Pinpoint the cell where the given text exists, returning its (x, y) midpoint coordinate. 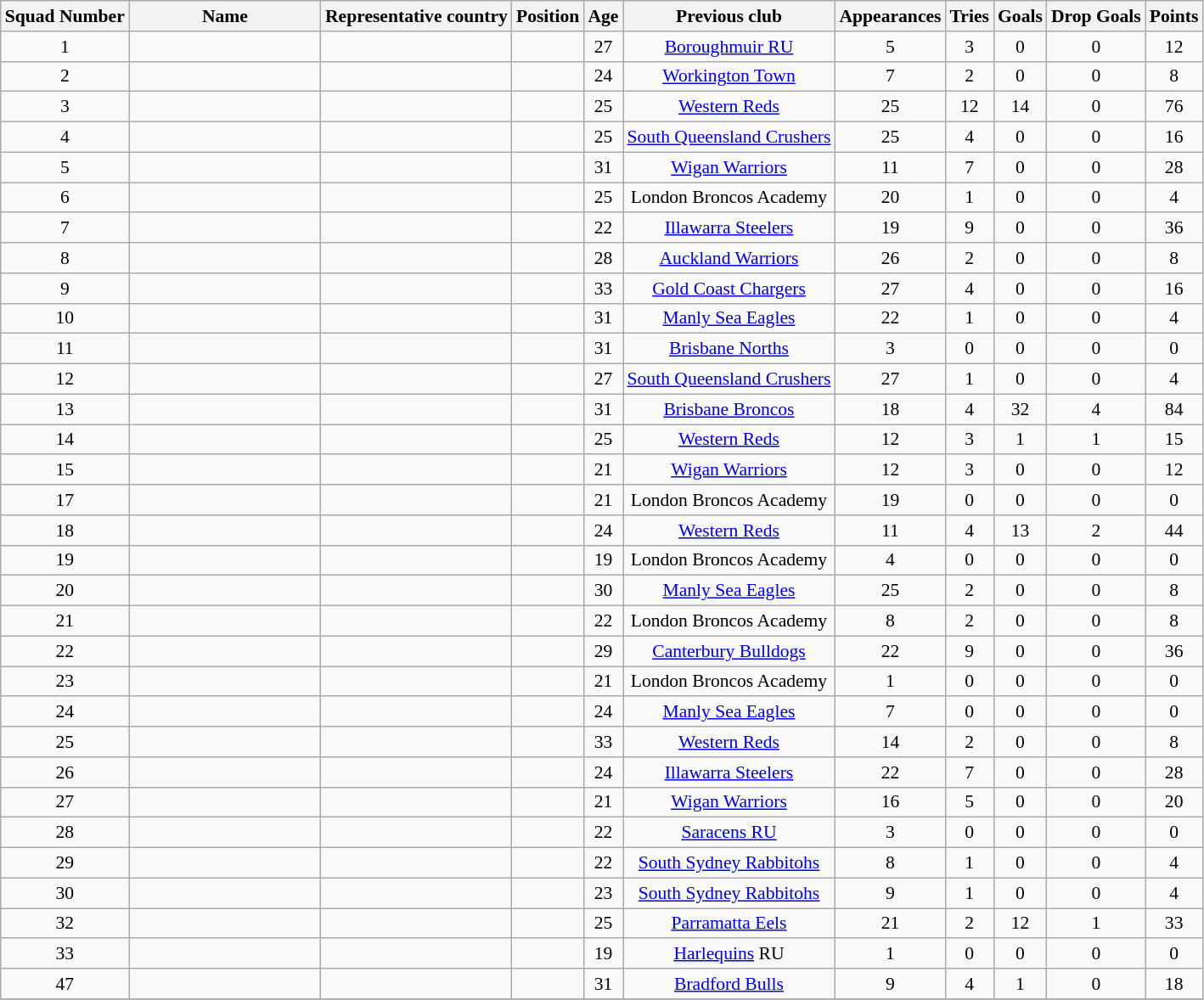
Drop Goals (1096, 16)
Tries (970, 16)
Gold Coast Chargers (729, 289)
Position (548, 16)
Name (225, 16)
Workington Town (729, 76)
Brisbane Norths (729, 349)
Parramatta Eels (729, 924)
Age (603, 16)
Representative country (416, 16)
Saracens RU (729, 833)
Canterbury Bulldogs (729, 651)
17 (65, 500)
76 (1174, 107)
Auckland Warriors (729, 258)
Harlequins RU (729, 954)
Previous club (729, 16)
10 (65, 318)
47 (65, 984)
Boroughmuir RU (729, 47)
6 (65, 198)
Bradford Bulls (729, 984)
Brisbane Broncos (729, 409)
Goals (1021, 16)
44 (1174, 531)
84 (1174, 409)
Appearances (890, 16)
Squad Number (65, 16)
Points (1174, 16)
